Identify which cell holds the provided text, then report its [X, Y] central coordinate. 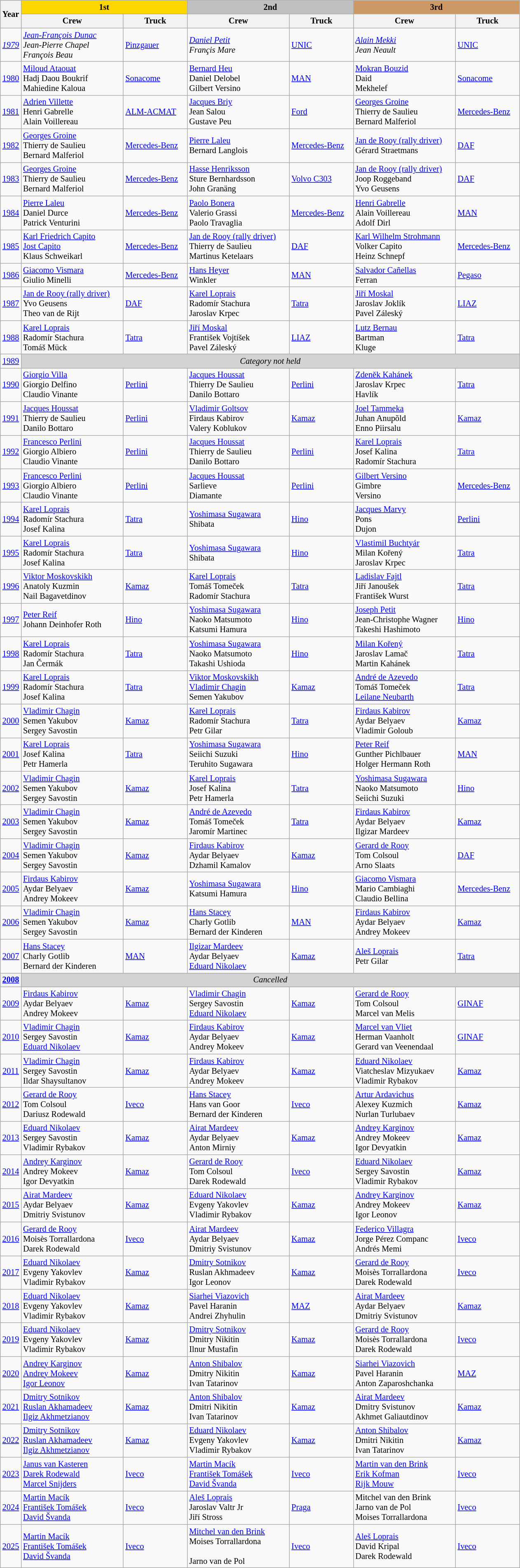
André de Azevedo Tomáš Tomeček Leilane Neubarth [404, 687]
1995 [11, 553]
Gerard de Rooy Tom Colsoul Marcel van Melis [404, 1003]
1989 [11, 361]
1983 [11, 179]
2005 [11, 889]
Ilgizar Mardeev Aydar Belyaev Eduard Nikolaev [238, 956]
2020 [11, 1373]
Vladimir Goltsov Firdaus Kabirov Valery Koblukov [238, 419]
2016 [11, 1239]
Mitchel van den Brink Jarno van de Pol Moises Torrallardona [404, 1508]
Gilbert VersinoGimbreVersino [404, 486]
Yoshimasa Sugawara Naoko Matsumoto Seiichi Suzuki [404, 788]
Jacques Marvy Pons Dujon [404, 519]
Pierre Laleu Bernard Langlois [238, 146]
1984 [11, 213]
Gerard de Rooy Tom Colsoul Arno Slaats [404, 855]
Jiří Moskal František Vojtíšek Pavel Záleský [238, 337]
Hasse Henriksson Sture Bernhardsson John Granäng [238, 179]
2003 [11, 821]
2006 [11, 922]
Mitchel van den Brink Moises Torrallardona Jarno van de Pol [238, 1546]
2009 [11, 1003]
Yoshimasa Sugawara Naoko Matsumoto Katsumi Hamura [238, 620]
Jan de Rooy (rally driver) Thierry de Saulieu Martinus Ketelaars [238, 247]
1998 [11, 654]
2023 [11, 1474]
Daniel Petit Françis Mare [238, 45]
Giorgio Villa Giorgio Delfino Claudio Vinante [72, 385]
2013 [11, 1138]
Lutz Bernau Bartman Kluge [404, 337]
Joel Tammeka Juhan Anupõld Enno Piirsalu [404, 419]
Yoshimasa Sugawara Naoko Matsumoto Takashi Ushioda [238, 654]
Martin van den Brink Erik Kofman Rijk Mouw [404, 1474]
1993 [11, 486]
Jan de Rooy (rally driver) Yvo Geusens Theo van de Rijt [72, 304]
Bernard Heu Daniel Delobel Gilbert Versino [238, 78]
Firdaus Kabirov Aydar Belyaev Vladimir Goloub [404, 721]
Karel Loprais Josef Kalina Radomír Stachura [404, 452]
Peter Reif Gunther Pichlbauer Holger Hermann Roth [404, 754]
2011 [11, 1071]
2022 [11, 1440]
Pinzgauer [156, 45]
Volvo C303 [321, 179]
Milan Kořený Jaroslav Lamač Martin Kahánek [404, 654]
Henri Gabrelle Alain Voillereau Adolf Dirl [404, 213]
Airat Mardeev Dmitry Svistunov Akhmet Galiautdinov [404, 1407]
Jacques HoussatSarlieveDiamante [238, 486]
2025 [11, 1546]
Ford [321, 112]
Dmitry Sotnikov Dmitry Nikitin Ilnur Mustafin [238, 1340]
Category not held [270, 361]
Karel Loprais Radomír Stachura Petr Gilar [238, 721]
Vlastimil Buchtyár Milan Kořený Jaroslav Krpec [404, 553]
1999 [11, 687]
Adrien Villette Henri Gabrelle Alain Voillereau [72, 112]
1996 [11, 586]
2019 [11, 1340]
2007 [11, 956]
Jacques Houssat Thierry De Saulieu Danilo Bottaro [238, 385]
Eduard Nikolaev Viatcheslav Mizyukaev Vladimir Rybakov [404, 1071]
Alain Mekki Jean Neault [404, 45]
Praga [321, 1508]
2018 [11, 1306]
Gerard de Rooy Tom Colsoul Darek Rodewald [238, 1172]
Airat Mardeev Aydar Belyaev Anton Mirniy [238, 1138]
Vladimir Chagin Sergey Savostin Ildar Shaysultanov [72, 1071]
Aleš Loprais David Kripal Darek Rodewald [404, 1546]
Hans Heyer Winkler [238, 275]
1st [104, 7]
1982 [11, 146]
Siarhei Viazovich Pavel Haranin Anton Zaparoshchanka [404, 1373]
Firdaus Kabirov Aydar Belyaev Dzhamil Kamalov [238, 855]
André de Azevedo Tomáš Tomeček Jaromír Martinec [238, 821]
Ladislav Fajtl Jiří JanoušekFrantišek Wurst [404, 586]
Yoshimasa Sugawara Seiichi Suzuki Teruhito Sugawara [238, 754]
Jacques Briy Jean Salou Gustave Peu [238, 112]
3rd [436, 7]
2001 [11, 754]
Marcel van Vliet Herman Vaanholt Gerard van Veenendaal [404, 1037]
Joseph Petit Jean-Christophe Wagner Takeshi Hashimoto [404, 620]
Firdaus Kabirov Aydar Belyaev Ilgizar Mardeev [404, 821]
Aleš Loprais Jaroslav Valtr Jr Jiří Stross [238, 1508]
2010 [11, 1037]
2021 [11, 1407]
1987 [11, 304]
1986 [11, 275]
2004 [11, 855]
Viktor Moskovskikh Vladimir Chagin Semen Yakubov [238, 687]
2015 [11, 1205]
Karl Friedrich Capito Jost Capito Klaus Schweikarl [72, 247]
Janus van Kasteren Darek Rodewald Marcel Snijders [72, 1474]
1990 [11, 385]
Zdeněk Kahánek Jaroslav Krpec Havlík [404, 385]
Jean-François Dunac Jean-Pierre Chapel François Beau [72, 45]
Miloud Ataouat Hadj Daou Boukrif Mahiedine Kaloua [72, 78]
Hans Stacey Hans van Goor Bernard der Kinderen [238, 1104]
Federico Villagra Jorge Pérez Companc Andrés Memi [404, 1239]
Aleš Loprais Petr Gilar [404, 956]
Giacomo Vismara Giulio Minelli [72, 275]
Siarhei Viazovich Pavel Haranin Andrei Zhyhulin [238, 1306]
1979 [11, 45]
Jiří Moskal Jaroslav Joklík Pavel Záleský [404, 304]
Dmitry Sotnikov Ruslan Akhmadeev Igor Leonov [238, 1273]
Karel Loprais Radomír Stachura Tomáš Mück [72, 337]
Jan de Rooy (rally driver) Gérard Straetmans [404, 146]
1991 [11, 419]
1981 [11, 112]
2024 [11, 1508]
Karel Loprais Tomáš Tomeček Radomír Stachura [238, 586]
2000 [11, 721]
2014 [11, 1172]
Cancelled [270, 980]
2002 [11, 788]
1985 [11, 247]
1988 [11, 337]
Paolo Bonera Valerio Grassi Paolo Travaglia [238, 213]
Year [11, 14]
Pierre Laleu Daniel Durce Patrick Venturini [72, 213]
Anton Shibalov Dmitry Nikitin Ivan Tatarinov [238, 1373]
Giacomo Vismara Mario Cambiaghi Claudio Bellina [404, 889]
Mokran Bouzid Daid Mekhelef [404, 78]
Yoshimasa Sugawara Katsumi Hamura [238, 889]
Artur Ardavichus Alexey Kuzmich Nurlan Turlubaev [404, 1104]
2nd [270, 7]
Karel Loprais Radomír Stachura Jan Čermák [72, 654]
Peter Reif Johann Deinhofer Roth [72, 620]
ALM-ACMAT [156, 112]
Pegaso [487, 275]
1994 [11, 519]
1980 [11, 78]
2017 [11, 1273]
Viktor Moskovskikh Anatoly Kuzmin Nail Bagavetdinov [72, 586]
2012 [11, 1104]
2008 [11, 980]
Salvador Cañellas Ferran [404, 275]
1992 [11, 452]
Gerard de Rooy Tom Colsoul Dariusz Rodewald [72, 1104]
Karl Wilhelm Strohmann Volker Capito Heinz Schnepf [404, 247]
Karel Loprais Radomír Stachura Jaroslav Krpec [238, 304]
Jan de Rooy (rally driver) Joop Roggeband Yvo Geusens [404, 179]
1997 [11, 620]
